From the cell containing the given text, extract its center point as (X, Y) coordinate. 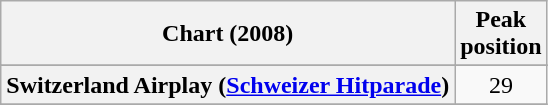
Switzerland Airplay (Schweizer Hitparade) (228, 85)
29 (501, 85)
Chart (2008) (228, 34)
Peakposition (501, 34)
